Find where the given text appears and provide that cell's center as (x, y) coordinate. 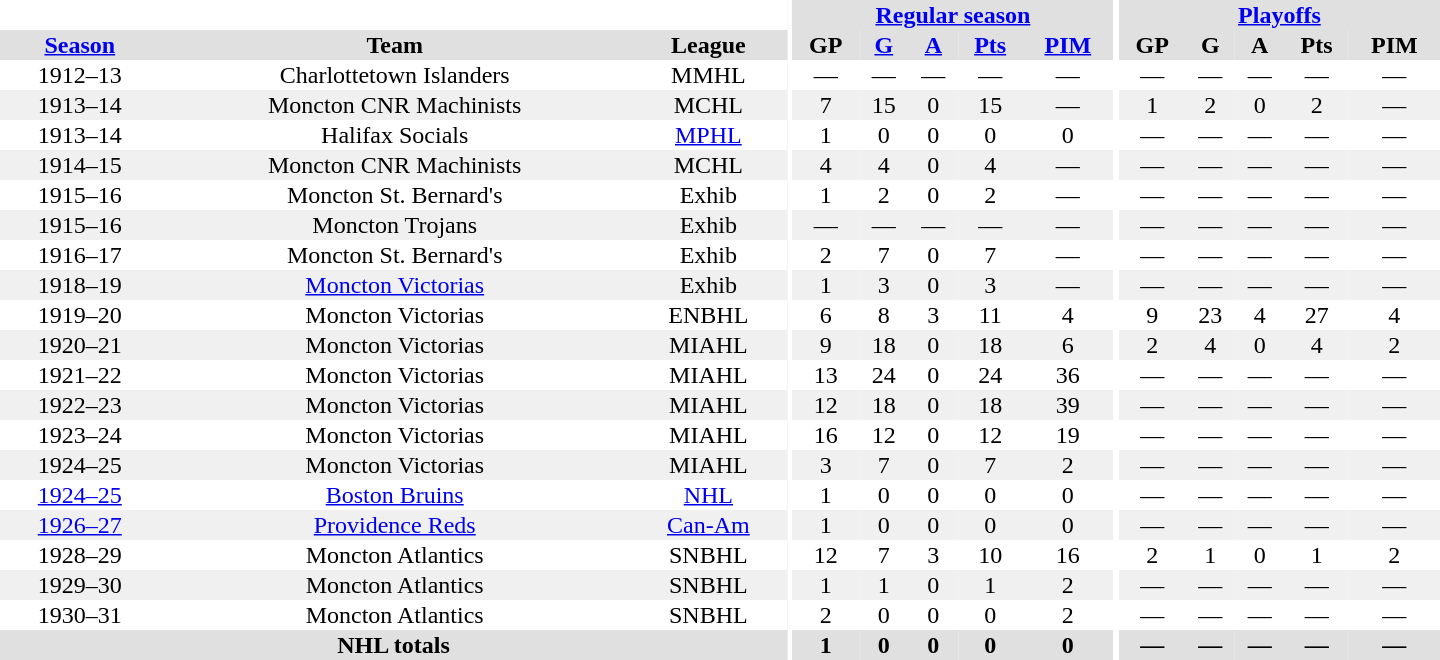
Boston Bruins (395, 495)
1914–15 (80, 165)
1922–23 (80, 405)
23 (1210, 315)
Team (395, 45)
1923–24 (80, 435)
ENBHL (708, 315)
11 (990, 315)
1928–29 (80, 555)
1930–31 (80, 615)
Regular season (952, 15)
Charlottetown Islanders (395, 75)
39 (1068, 405)
1929–30 (80, 585)
1918–19 (80, 285)
Halifax Socials (395, 135)
19 (1068, 435)
13 (826, 375)
27 (1317, 315)
1921–22 (80, 375)
MPHL (708, 135)
MMHL (708, 75)
Moncton Trojans (395, 225)
8 (884, 315)
1919–20 (80, 315)
1926–27 (80, 525)
10 (990, 555)
1912–13 (80, 75)
League (708, 45)
Can-Am (708, 525)
NHL totals (394, 645)
Providence Reds (395, 525)
Playoffs (1280, 15)
1916–17 (80, 255)
NHL (708, 495)
36 (1068, 375)
1920–21 (80, 345)
Season (80, 45)
